Return the (X, Y) coordinate for the center point of the cell that contains the specified text.  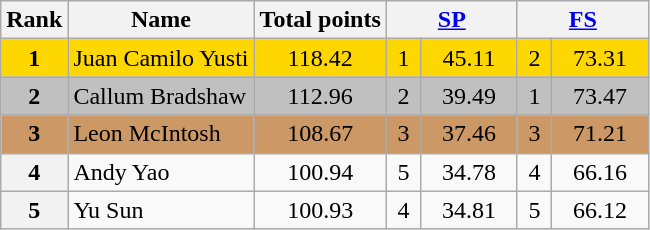
34.78 (470, 172)
39.49 (470, 96)
100.93 (320, 210)
SP (452, 20)
37.46 (470, 134)
FS (582, 20)
Name (161, 20)
Leon McIntosh (161, 134)
Callum Bradshaw (161, 96)
66.12 (600, 210)
Andy Yao (161, 172)
71.21 (600, 134)
108.67 (320, 134)
112.96 (320, 96)
118.42 (320, 58)
Total points (320, 20)
Rank (34, 20)
45.11 (470, 58)
73.47 (600, 96)
73.31 (600, 58)
Juan Camilo Yusti (161, 58)
66.16 (600, 172)
34.81 (470, 210)
Yu Sun (161, 210)
100.94 (320, 172)
